Identify which cell holds the provided text, then report its (x, y) central coordinate. 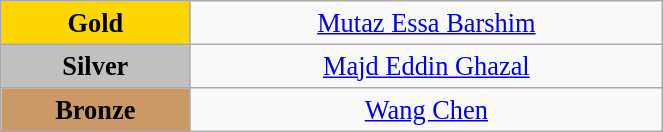
Mutaz Essa Barshim (426, 22)
Silver (96, 66)
Wang Chen (426, 109)
Gold (96, 22)
Bronze (96, 109)
Majd Eddin Ghazal (426, 66)
